Output the (x, y) coordinate of the center of the cell containing the given text.  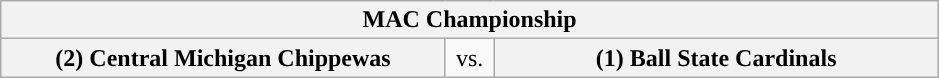
(2) Central Michigan Chippewas (224, 58)
vs. (470, 58)
MAC Championship (470, 20)
(1) Ball State Cardinals (716, 58)
